Determine the (x, y) coordinate at the center of the cell enclosing the given text.  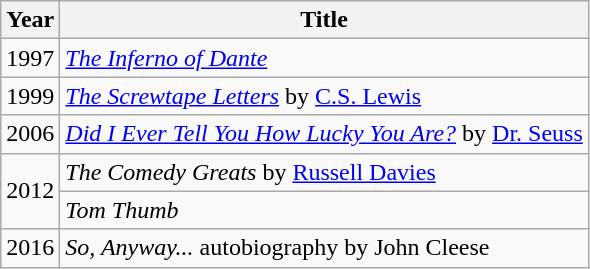
Title (324, 20)
The Comedy Greats by Russell Davies (324, 172)
2006 (30, 134)
The Screwtape Letters by C.S. Lewis (324, 96)
Year (30, 20)
The Inferno of Dante (324, 58)
Tom Thumb (324, 210)
1999 (30, 96)
2016 (30, 248)
Did I Ever Tell You How Lucky You Are? by Dr. Seuss (324, 134)
2012 (30, 191)
So, Anyway... autobiography by John Cleese (324, 248)
1997 (30, 58)
